Return [x, y] of the center of cell containing provided text 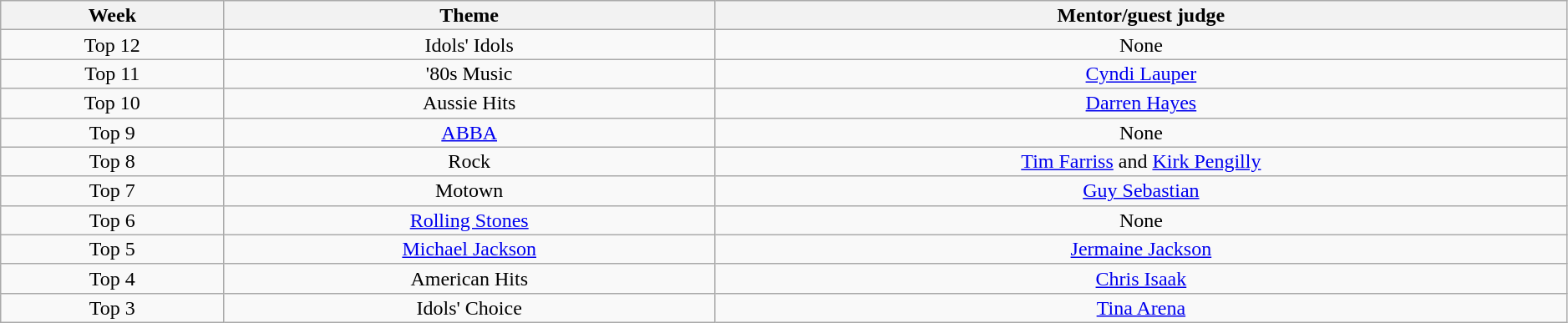
Motown [469, 190]
Michael Jackson [469, 249]
Rock [469, 162]
American Hits [469, 279]
Top 5 [112, 249]
Top 11 [112, 73]
Top 3 [112, 307]
Darren Hayes [1141, 103]
Cyndi Lauper [1141, 73]
Jermaine Jackson [1141, 249]
Mentor/guest judge [1141, 15]
Tim Farriss and Kirk Pengilly [1141, 162]
Top 12 [112, 45]
Week [112, 15]
Top 9 [112, 132]
'80s Music [469, 73]
Aussie Hits [469, 103]
Chris Isaak [1141, 279]
Top 7 [112, 190]
Tina Arena [1141, 307]
Top 4 [112, 279]
Top 8 [112, 162]
Top 10 [112, 103]
ABBA [469, 132]
Top 6 [112, 220]
Guy Sebastian [1141, 190]
Idols' Idols [469, 45]
Theme [469, 15]
Idols' Choice [469, 307]
Rolling Stones [469, 220]
